Find where the given text appears and provide that cell's center as (X, Y) coordinate. 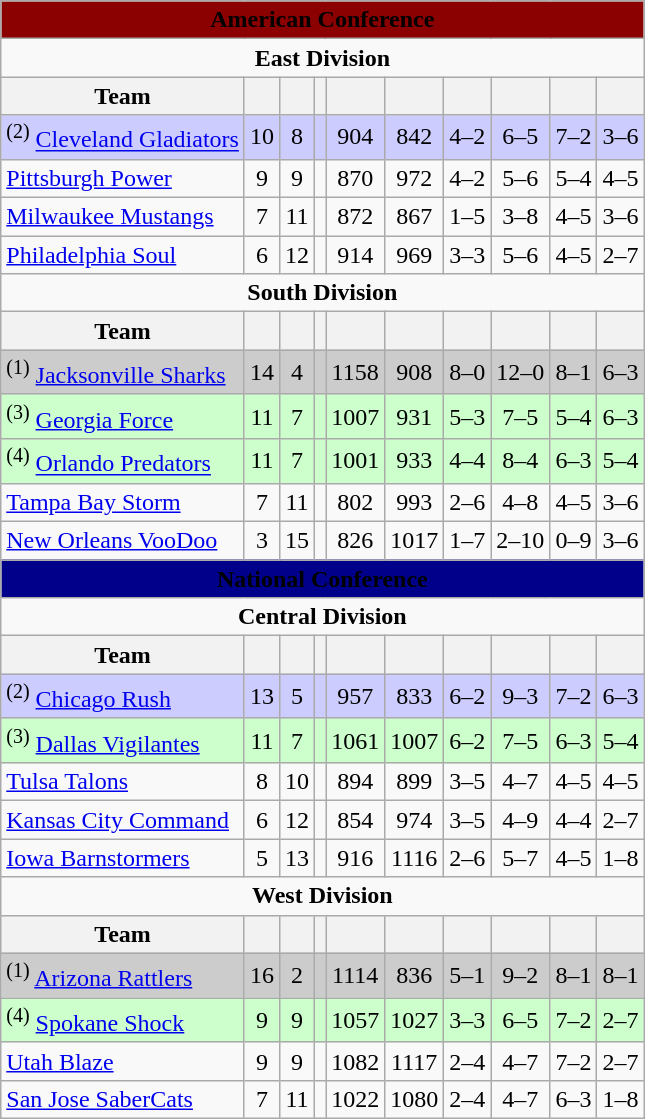
(3) Georgia Force (123, 416)
8–0 (468, 372)
3–8 (520, 217)
Iowa Barnstormers (123, 858)
5–3 (468, 416)
972 (414, 178)
12–0 (520, 372)
4–9 (520, 820)
1–5 (468, 217)
833 (414, 696)
New Orleans VooDoo (123, 541)
Central Division (322, 617)
1–7 (468, 541)
5–1 (468, 976)
(2) Chicago Rush (123, 696)
San Jose SaberCats (123, 1099)
2 (296, 976)
1022 (356, 1099)
(4) Spokane Shock (123, 1020)
870 (356, 178)
836 (414, 976)
East Division (322, 58)
867 (414, 217)
14 (262, 372)
1116 (414, 858)
899 (414, 782)
Kansas City Command (123, 820)
(1) Jacksonville Sharks (123, 372)
American Conference (322, 20)
Milwaukee Mustangs (123, 217)
Utah Blaze (123, 1061)
1158 (356, 372)
5–7 (520, 858)
1080 (414, 1099)
914 (356, 255)
(2) Cleveland Gladiators (123, 138)
1027 (414, 1020)
1114 (356, 976)
4–8 (520, 502)
993 (414, 502)
3 (262, 541)
West Division (322, 896)
8–4 (520, 462)
Philadelphia Soul (123, 255)
National Conference (322, 579)
(4) Orlando Predators (123, 462)
9–2 (520, 976)
969 (414, 255)
931 (414, 416)
802 (356, 502)
854 (356, 820)
872 (356, 217)
Pittsburgh Power (123, 178)
1057 (356, 1020)
1061 (356, 740)
2–10 (520, 541)
0–9 (574, 541)
15 (296, 541)
826 (356, 541)
(1) Arizona Rattlers (123, 976)
9–3 (520, 696)
974 (414, 820)
1001 (356, 462)
894 (356, 782)
842 (414, 138)
904 (356, 138)
Tulsa Talons (123, 782)
957 (356, 696)
(3) Dallas Vigilantes (123, 740)
933 (414, 462)
916 (356, 858)
16 (262, 976)
4 (296, 372)
South Division (322, 293)
1117 (414, 1061)
1017 (414, 541)
Tampa Bay Storm (123, 502)
1082 (356, 1061)
908 (414, 372)
